Locate the cell with the specified text and output its [X, Y] center coordinate. 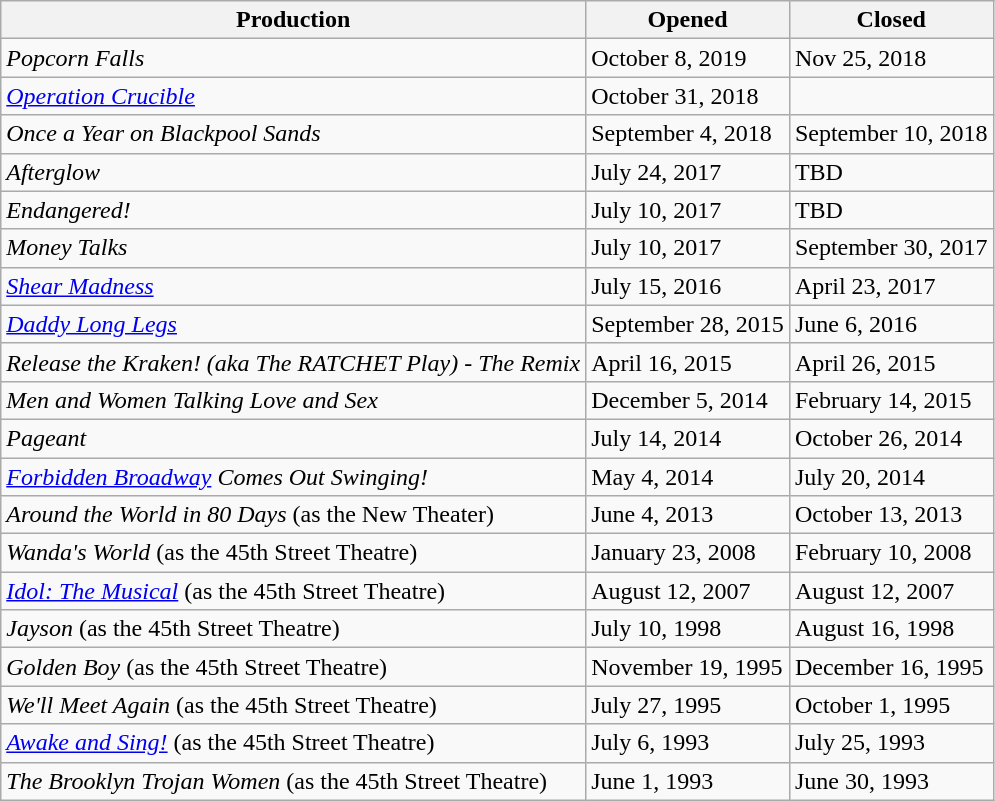
May 4, 2014 [688, 477]
Jayson (as the 45th Street Theatre) [294, 629]
April 23, 2017 [891, 286]
Release the Kraken! (aka The RATCHET Play) - The Remix [294, 362]
Closed [891, 20]
November 19, 1995 [688, 667]
Nov 25, 2018 [891, 58]
Daddy Long Legs [294, 324]
July 6, 1993 [688, 743]
Production [294, 20]
October 13, 2013 [891, 515]
June 4, 2013 [688, 515]
Pageant [294, 438]
We'll Meet Again (as the 45th Street Theatre) [294, 705]
July 14, 2014 [688, 438]
September 28, 2015 [688, 324]
Forbidden Broadway Comes Out Swinging! [294, 477]
July 10, 1998 [688, 629]
July 15, 2016 [688, 286]
Popcorn Falls [294, 58]
December 16, 1995 [891, 667]
Afterglow [294, 172]
October 1, 1995 [891, 705]
Golden Boy (as the 45th Street Theatre) [294, 667]
July 20, 2014 [891, 477]
February 14, 2015 [891, 400]
Idol: The Musical (as the 45th Street Theatre) [294, 591]
Endangered! [294, 210]
Shear Madness [294, 286]
December 5, 2014 [688, 400]
September 30, 2017 [891, 248]
October 31, 2018 [688, 96]
Once a Year on Blackpool Sands [294, 134]
January 23, 2008 [688, 553]
September 10, 2018 [891, 134]
June 6, 2016 [891, 324]
Men and Women Talking Love and Sex [294, 400]
The Brooklyn Trojan Women (as the 45th Street Theatre) [294, 781]
Awake and Sing! (as the 45th Street Theatre) [294, 743]
August 16, 1998 [891, 629]
July 27, 1995 [688, 705]
October 26, 2014 [891, 438]
Around the World in 80 Days (as the New Theater) [294, 515]
June 1, 1993 [688, 781]
Wanda's World (as the 45th Street Theatre) [294, 553]
June 30, 1993 [891, 781]
October 8, 2019 [688, 58]
February 10, 2008 [891, 553]
September 4, 2018 [688, 134]
Opened [688, 20]
April 16, 2015 [688, 362]
Operation Crucible [294, 96]
Money Talks [294, 248]
July 24, 2017 [688, 172]
July 25, 1993 [891, 743]
April 26, 2015 [891, 362]
